Output the (X, Y) coordinate of the center of the cell containing the given text.  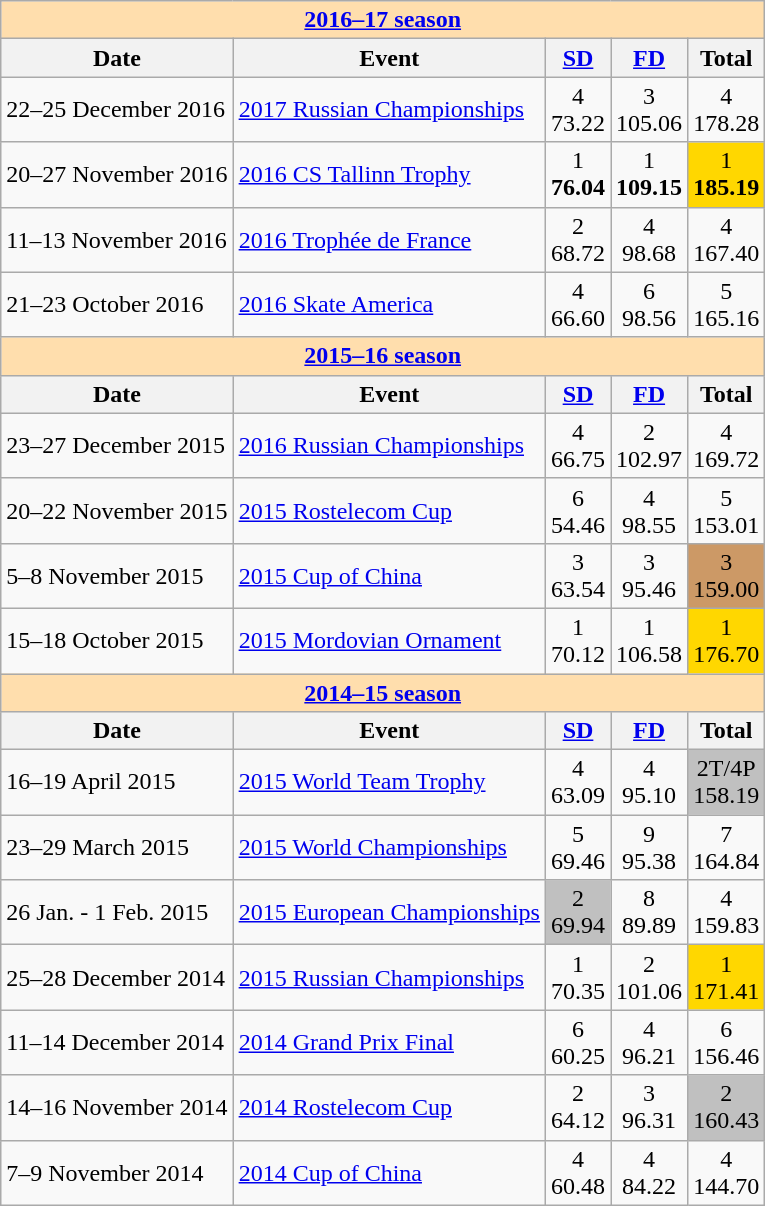
8 89.89 (650, 912)
2 69.94 (578, 912)
4 169.72 (726, 446)
4 144.70 (726, 1172)
21–23 October 2016 (117, 304)
1 109.15 (650, 174)
26 Jan. - 1 Feb. 2015 (117, 912)
5–8 November 2015 (117, 576)
2 101.06 (650, 978)
1 70.12 (578, 640)
14–16 November 2014 (117, 1108)
3 105.06 (650, 110)
6 98.56 (650, 304)
3 63.54 (578, 576)
5 69.46 (578, 848)
2015 European Championships (389, 912)
23–27 December 2015 (117, 446)
2014–15 season (383, 693)
3 95.46 (650, 576)
2016–17 season (383, 20)
2015 Russian Championships (389, 978)
1 76.04 (578, 174)
5 165.16 (726, 304)
20–27 November 2016 (117, 174)
2015 Mordovian Ornament (389, 640)
2014 Rostelecom Cup (389, 1108)
6 60.25 (578, 1042)
2 64.12 (578, 1108)
2016 Skate America (389, 304)
4 178.28 (726, 110)
9 95.38 (650, 848)
22–25 December 2016 (117, 110)
1 106.58 (650, 640)
2 68.72 (578, 240)
4 63.09 (578, 782)
2016 Trophée de France (389, 240)
1 70.35 (578, 978)
2016 CS Tallinn Trophy (389, 174)
3 159.00 (726, 576)
15–18 October 2015 (117, 640)
7 164.84 (726, 848)
2016 Russian Championships (389, 446)
11–13 November 2016 (117, 240)
2015–16 season (383, 356)
4 73.22 (578, 110)
4 84.22 (650, 1172)
2014 Cup of China (389, 1172)
11–14 December 2014 (117, 1042)
4 60.48 (578, 1172)
2015 World Team Trophy (389, 782)
25–28 December 2014 (117, 978)
4 159.83 (726, 912)
1 171.41 (726, 978)
2017 Russian Championships (389, 110)
1 176.70 (726, 640)
4 167.40 (726, 240)
3 96.31 (650, 1108)
4 96.21 (650, 1042)
4 98.68 (650, 240)
6 156.46 (726, 1042)
5 153.01 (726, 510)
16–19 April 2015 (117, 782)
1 185.19 (726, 174)
4 66.75 (578, 446)
7–9 November 2014 (117, 1172)
2T/4P 158.19 (726, 782)
2015 Rostelecom Cup (389, 510)
2 102.97 (650, 446)
6 54.46 (578, 510)
4 66.60 (578, 304)
2 160.43 (726, 1108)
23–29 March 2015 (117, 848)
4 98.55 (650, 510)
2015 Cup of China (389, 576)
2015 World Championships (389, 848)
2014 Grand Prix Final (389, 1042)
4 95.10 (650, 782)
20–22 November 2015 (117, 510)
